Return (X, Y) of the center of cell containing provided text 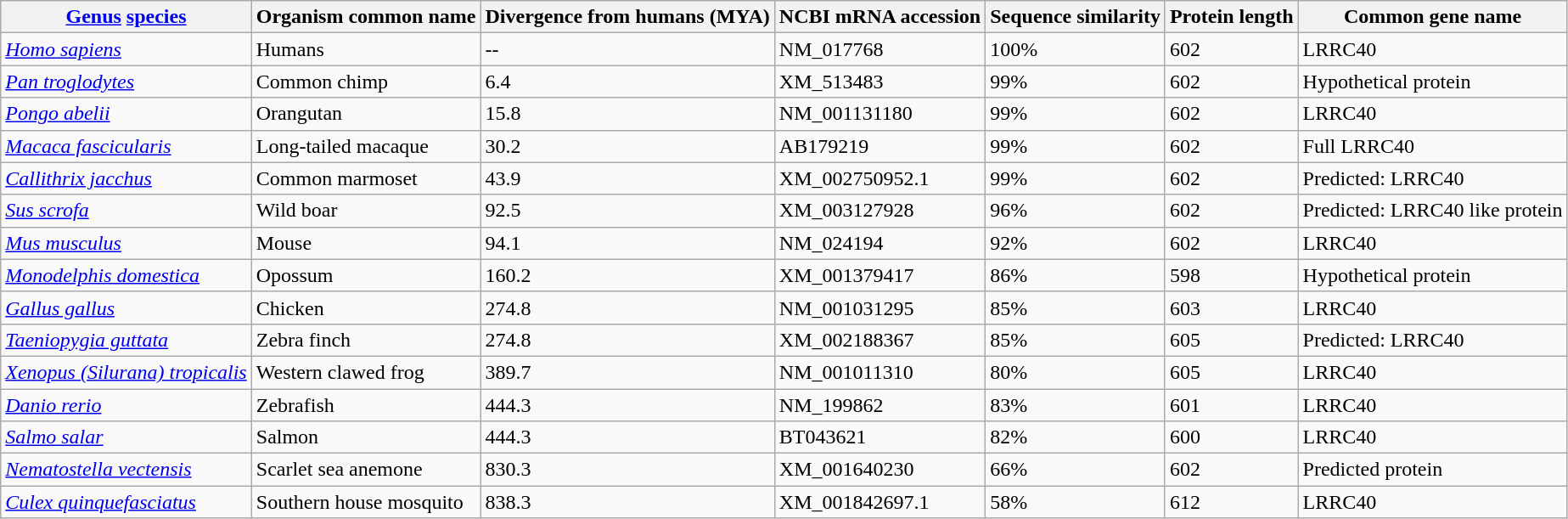
601 (1231, 405)
Taeniopygia guttata (126, 340)
Full LRRC40 (1433, 146)
NM_001131180 (880, 114)
Organism common name (366, 17)
58% (1076, 502)
Protein length (1231, 17)
30.2 (627, 146)
Sus scrofa (126, 211)
80% (1076, 372)
Culex quinquefasciatus (126, 502)
598 (1231, 275)
83% (1076, 405)
Predicted: LRRC40 like protein (1433, 211)
XM_003127928 (880, 211)
NM_017768 (880, 49)
Nematostella vectensis (126, 470)
XM_513483 (880, 82)
86% (1076, 275)
Long-tailed macaque (366, 146)
Chicken (366, 307)
92% (1076, 243)
Pongo abelii (126, 114)
160.2 (627, 275)
Gallus gallus (126, 307)
Western clawed frog (366, 372)
389.7 (627, 372)
NM_199862 (880, 405)
Macaca fascicularis (126, 146)
6.4 (627, 82)
838.3 (627, 502)
Southern house mosquito (366, 502)
Sequence similarity (1076, 17)
43.9 (627, 178)
XM_002188367 (880, 340)
XM_002750952.1 (880, 178)
Common gene name (1433, 17)
XM_001379417 (880, 275)
603 (1231, 307)
Predicted protein (1433, 470)
Mus musculus (126, 243)
Salmo salar (126, 437)
Danio rerio (126, 405)
Wild boar (366, 211)
Genus species (126, 17)
Pan troglodytes (126, 82)
92.5 (627, 211)
94.1 (627, 243)
XM_001842697.1 (880, 502)
66% (1076, 470)
96% (1076, 211)
NM_024194 (880, 243)
AB179219 (880, 146)
612 (1231, 502)
Monodelphis domestica (126, 275)
Xenopus (Silurana) tropicalis (126, 372)
Opossum (366, 275)
NM_001031295 (880, 307)
Salmon (366, 437)
Mouse (366, 243)
XM_001640230 (880, 470)
82% (1076, 437)
Homo sapiens (126, 49)
830.3 (627, 470)
100% (1076, 49)
Zebrafish (366, 405)
Scarlet sea anemone (366, 470)
Common chimp (366, 82)
BT043621 (880, 437)
Zebra finch (366, 340)
Common marmoset (366, 178)
NCBI mRNA accession (880, 17)
600 (1231, 437)
Orangutan (366, 114)
Divergence from humans (MYA) (627, 17)
-- (627, 49)
Callithrix jacchus (126, 178)
NM_001011310 (880, 372)
Humans (366, 49)
15.8 (627, 114)
